Pinpoint the cell where the given text exists, returning its [x, y] midpoint coordinate. 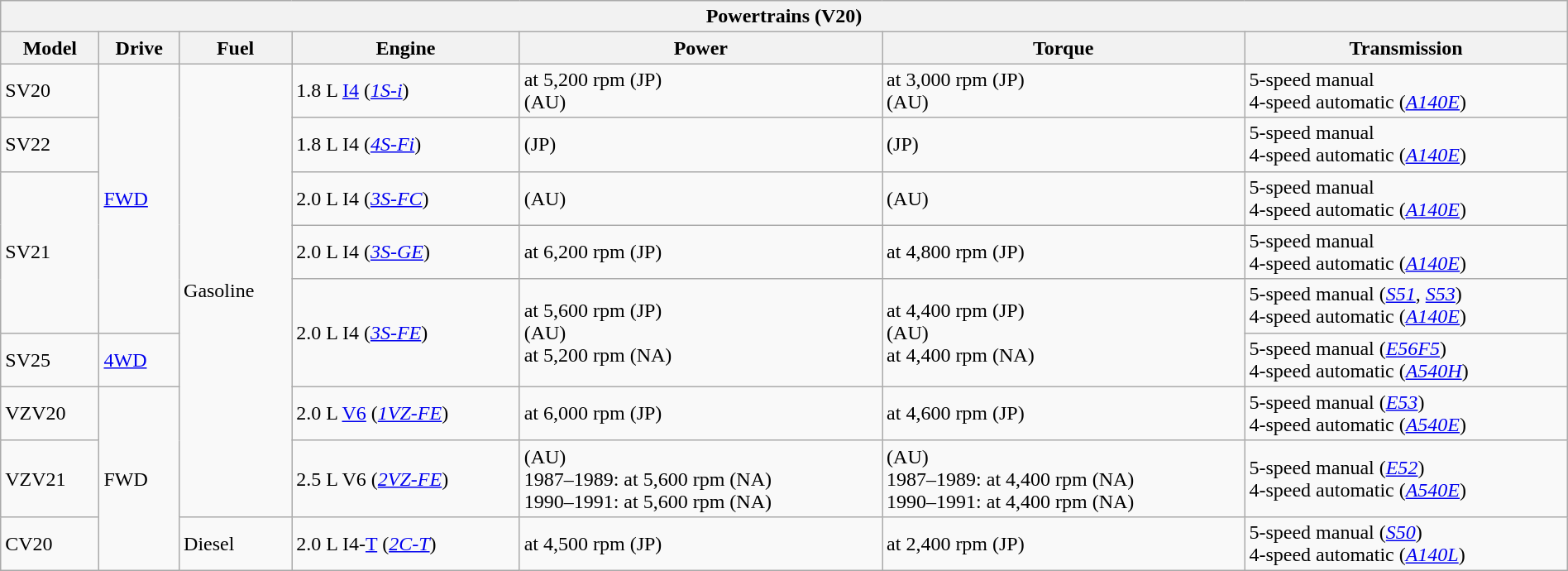
2.5 L V6 (2VZ-FE) [406, 478]
at 3,000 rpm (JP) (AU) [1064, 91]
1.8 L I4 (1S-i) [406, 91]
(AU)1987–1989: at 5,600 rpm (NA)1990–1991: at 5,600 rpm (NA) [700, 478]
at 4,400 rpm (JP) (AU) at 4,400 rpm (NA) [1064, 333]
5-speed manual (S50)4-speed automatic (A140L) [1406, 543]
4WD [139, 359]
SV25 [50, 359]
at 5,200 rpm (JP) (AU) [700, 91]
at 4,500 rpm (JP) [700, 543]
2.0 L I4 (3S-FC) [406, 199]
2.0 L I4 (3S-GE) [406, 252]
Torque [1064, 48]
VZV20 [50, 414]
SV20 [50, 91]
at 6,200 rpm (JP) [700, 252]
at 4,800 rpm (JP) [1064, 252]
5-speed manual (E56F5)4-speed automatic (A540H) [1406, 359]
Engine [406, 48]
SV21 [50, 252]
2.0 L V6 (1VZ-FE) [406, 414]
2.0 L I4-T (2C-T) [406, 543]
at 2,400 rpm (JP) [1064, 543]
at 4,600 rpm (JP) [1064, 414]
5-speed manual (E53)4-speed automatic (A540E) [1406, 414]
5-speed manual (S51, S53)4-speed automatic (A140E) [1406, 306]
Power [700, 48]
Model [50, 48]
2.0 L I4 (3S-FE) [406, 333]
Gasoline [236, 290]
5-speed manual (E52)4-speed automatic (A540E) [1406, 478]
SV22 [50, 144]
Diesel [236, 543]
1.8 L I4 (4S-Fi) [406, 144]
VZV21 [50, 478]
at 5,600 rpm (JP) (AU) at 5,200 rpm (NA) [700, 333]
CV20 [50, 543]
at 6,000 rpm (JP) [700, 414]
Transmission [1406, 48]
Fuel [236, 48]
Powertrains (V20) [784, 17]
(AU)1987–1989: at 4,400 rpm (NA)1990–1991: at 4,400 rpm (NA) [1064, 478]
Drive [139, 48]
